Identify which cell holds the provided text, then report its [X, Y] central coordinate. 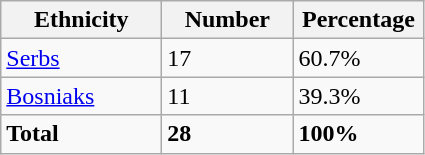
100% [358, 134]
Number [228, 20]
17 [228, 58]
39.3% [358, 96]
Serbs [82, 58]
Ethnicity [82, 20]
60.7% [358, 58]
28 [228, 134]
11 [228, 96]
Total [82, 134]
Bosniaks [82, 96]
Percentage [358, 20]
